For the text-containing cell, return its midpoint in (x, y) coordinate format. 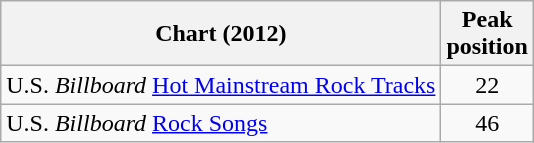
Chart (2012) (221, 34)
Peakposition (487, 34)
46 (487, 123)
U.S. Billboard Hot Mainstream Rock Tracks (221, 85)
U.S. Billboard Rock Songs (221, 123)
22 (487, 85)
